Pinpoint the cell where the given text exists, returning its (X, Y) midpoint coordinate. 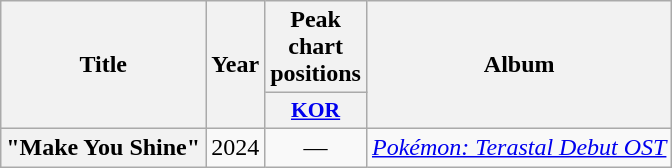
2024 (236, 147)
Pokémon: Terastal Debut OST (519, 147)
Year (236, 65)
Peak chart positions (316, 47)
"Make You Shine" (104, 147)
— (316, 147)
Album (519, 65)
Title (104, 65)
KOR (316, 111)
